Identify which cell holds the provided text, then report its (x, y) central coordinate. 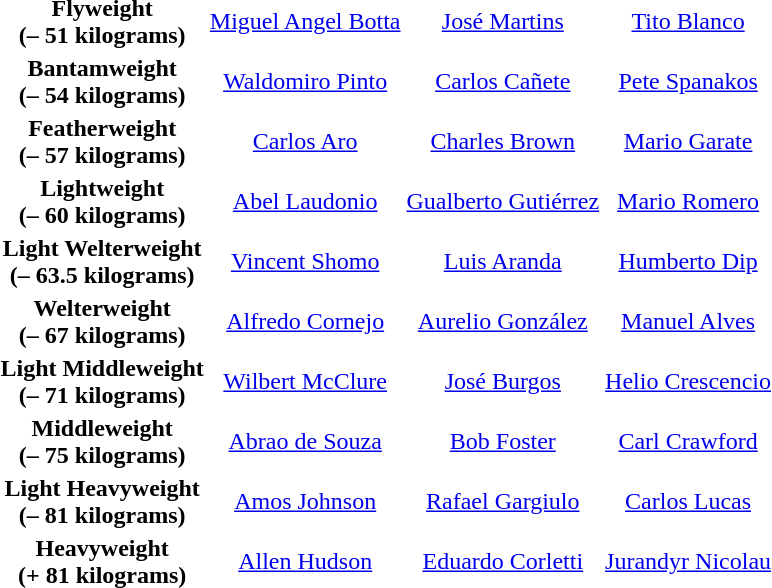
Vincent Shomo (305, 262)
Charles Brown (503, 142)
Waldomiro Pinto (305, 82)
Luis Aranda (503, 262)
Amos Johnson (305, 502)
Gualberto Gutiérrez (503, 202)
Abrao de Souza (305, 442)
Carlos Cañete (503, 82)
José Burgos (503, 382)
Wilbert McClure (305, 382)
Bob Foster (503, 442)
Rafael Gargiulo (503, 502)
Carlos Aro (305, 142)
Aurelio González (503, 322)
Abel Laudonio (305, 202)
Alfredo Cornejo (305, 322)
